Provide the [X, Y] coordinate of the cell's center where the given text is located.  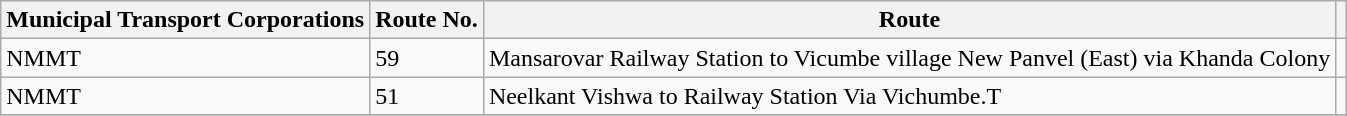
Route No. [427, 20]
Municipal Transport Corporations [186, 20]
Route [909, 20]
Neelkant Vishwa to Railway Station Via Vichumbe.T [909, 96]
Mansarovar Railway Station to Vicumbe village New Panvel (East) via Khanda Colony [909, 58]
59 [427, 58]
51 [427, 96]
